Determine the (X, Y) coordinate at the center of the cell enclosing the given text.  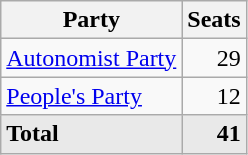
29 (214, 58)
Total (92, 134)
Party (92, 20)
Autonomist Party (92, 58)
12 (214, 96)
41 (214, 134)
Seats (214, 20)
People's Party (92, 96)
